From the cell containing the given text, extract its center point as [X, Y] coordinate. 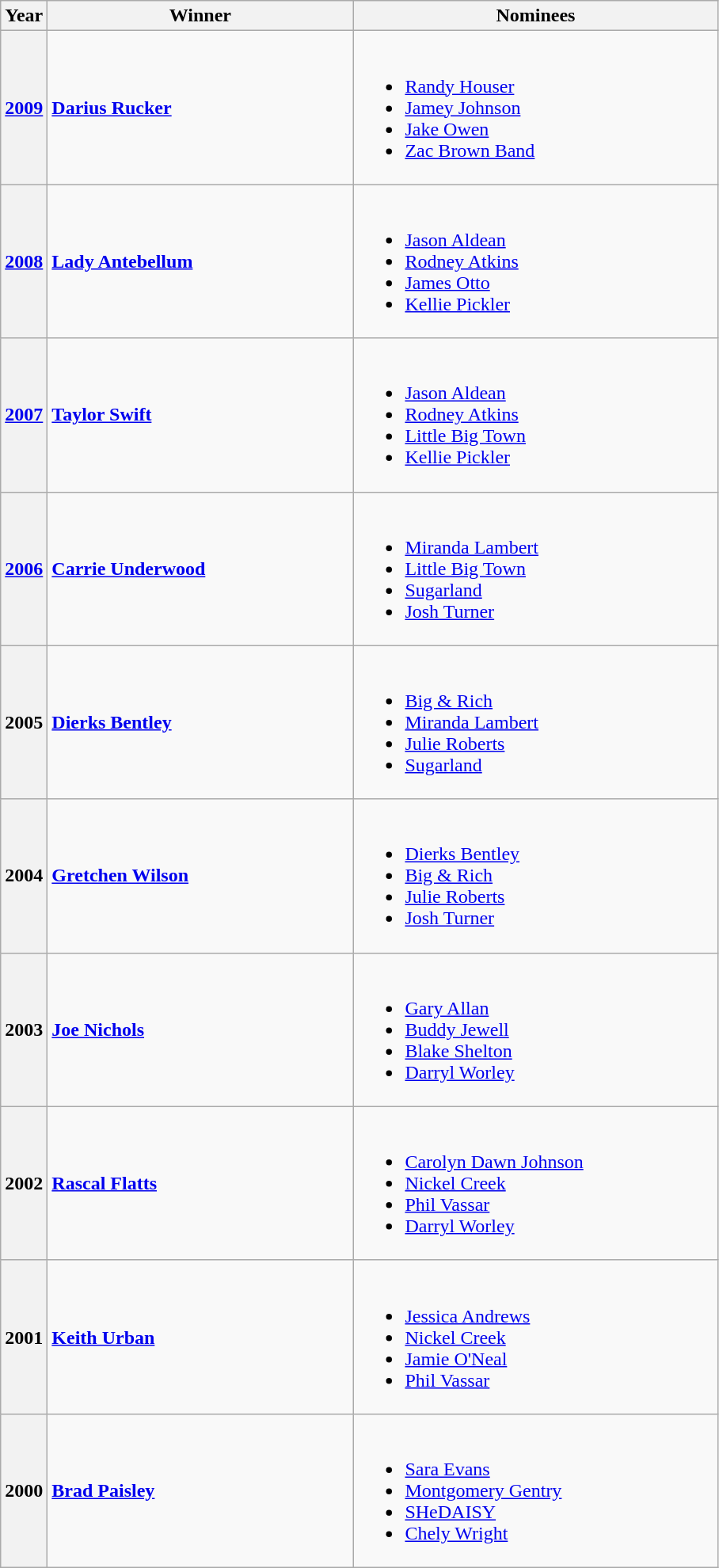
Miranda LambertLittle Big TownSugarlandJosh Turner [535, 569]
Dierks BentleyBig & RichJulie RobertsJosh Turner [535, 876]
Gary AllanBuddy JewellBlake SheltonDarryl Worley [535, 1029]
Jason AldeanRodney AtkinsJames OttoKellie Pickler [535, 261]
Big & RichMiranda LambertJulie RobertsSugarland [535, 722]
2007 [24, 415]
Randy HouserJamey JohnsonJake OwenZac Brown Band [535, 108]
Lady Antebellum [200, 261]
Gretchen Wilson [200, 876]
2006 [24, 569]
Dierks Bentley [200, 722]
2001 [24, 1337]
2005 [24, 722]
2004 [24, 876]
2003 [24, 1029]
Sara EvansMontgomery GentrySHeDAISYChely Wright [535, 1490]
Carrie Underwood [200, 569]
Carolyn Dawn JohnsonNickel CreekPhil VassarDarryl Worley [535, 1183]
2009 [24, 108]
Year [24, 16]
Brad Paisley [200, 1490]
2008 [24, 261]
2002 [24, 1183]
Winner [200, 16]
Darius Rucker [200, 108]
Keith Urban [200, 1337]
Taylor Swift [200, 415]
Rascal Flatts [200, 1183]
Jason AldeanRodney AtkinsLittle Big TownKellie Pickler [535, 415]
2000 [24, 1490]
Nominees [535, 16]
Jessica AndrewsNickel CreekJamie O'NealPhil Vassar [535, 1337]
Joe Nichols [200, 1029]
